Return (x, y) of the center of cell containing provided text 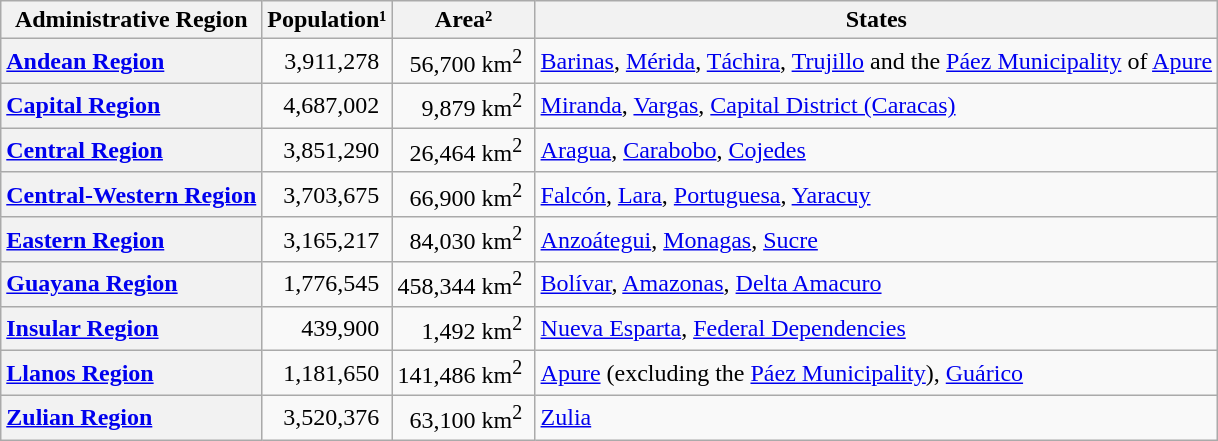
84,030 km2 (464, 240)
Insular Region (132, 328)
3,703,675 (327, 194)
Guayana Region (132, 284)
66,900 km2 (464, 194)
63,100 km2 (464, 418)
Falcón, Lara, Portuguesa, Yaracuy (876, 194)
Eastern Region (132, 240)
56,700 km2 (464, 62)
3,911,278 (327, 62)
Zulian Region (132, 418)
26,464 km2 (464, 150)
Central-Western Region (132, 194)
3,851,290 (327, 150)
141,486 km2 (464, 374)
Administrative Region (132, 20)
Central Region (132, 150)
1,492 km2 (464, 328)
Andean Region (132, 62)
4,687,002 (327, 106)
Nueva Esparta, Federal Dependencies (876, 328)
Aragua, Carabobo, Cojedes (876, 150)
Llanos Region (132, 374)
3,165,217 (327, 240)
Miranda, Vargas, Capital District (Caracas) (876, 106)
Anzoátegui, Monagas, Sucre (876, 240)
439,900 (327, 328)
Capital Region (132, 106)
Barinas, Mérida, Táchira, Trujillo and the Páez Municipality of Apure (876, 62)
Bolívar, Amazonas, Delta Amacuro (876, 284)
3,520,376 (327, 418)
Area² (464, 20)
Zulia (876, 418)
Population¹ (327, 20)
1,181,650 (327, 374)
Apure (excluding the Páez Municipality), Guárico (876, 374)
458,344 km2 (464, 284)
States (876, 20)
9,879 km2 (464, 106)
1,776,545 (327, 284)
